Return the [X, Y] coordinate for the center point of the cell that contains the specified text.  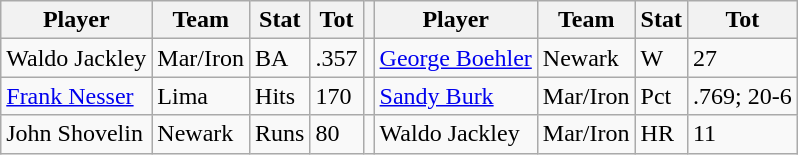
Hits [280, 96]
.769; 20-6 [742, 96]
Pct [661, 96]
John Shovelin [76, 134]
Frank Nesser [76, 96]
BA [280, 58]
11 [742, 134]
Sandy Burk [456, 96]
170 [336, 96]
W [661, 58]
.357 [336, 58]
HR [661, 134]
Runs [280, 134]
Lima [201, 96]
80 [336, 134]
27 [742, 58]
George Boehler [456, 58]
